Determine the (X, Y) coordinate at the center of the cell enclosing the given text.  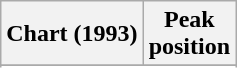
Peakposition (189, 34)
Chart (1993) (72, 34)
